Locate the cell with the specified text and output its [x, y] center coordinate. 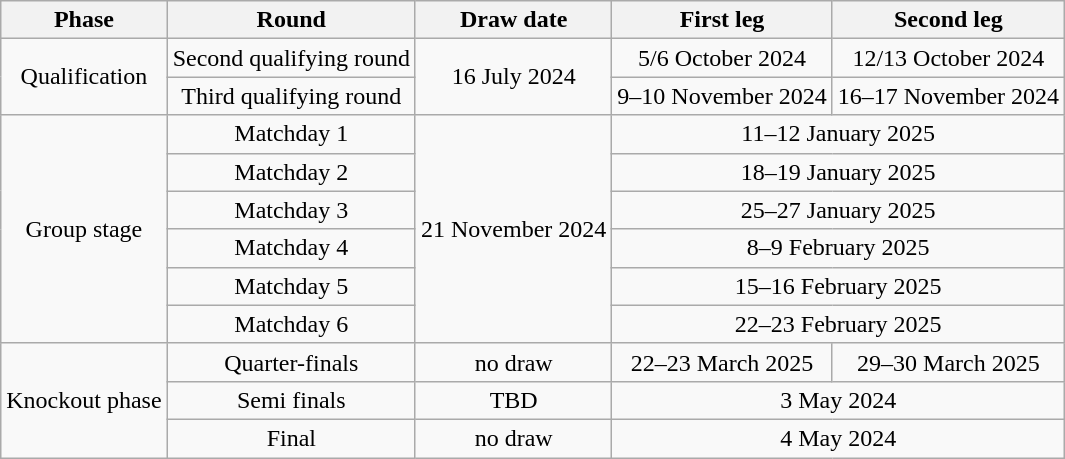
Qualification [84, 77]
Matchday 1 [291, 134]
Quarter-finals [291, 362]
22–23 March 2025 [722, 362]
9–10 November 2024 [722, 96]
Draw date [513, 20]
Second leg [948, 20]
Group stage [84, 229]
4 May 2024 [838, 438]
16–17 November 2024 [948, 96]
29–30 March 2025 [948, 362]
12/13 October 2024 [948, 58]
Round [291, 20]
8–9 February 2025 [838, 248]
Semi finals [291, 400]
16 July 2024 [513, 77]
11–12 January 2025 [838, 134]
Matchday 2 [291, 172]
25–27 January 2025 [838, 210]
Matchday 4 [291, 248]
Final [291, 438]
Third qualifying round [291, 96]
22–23 February 2025 [838, 324]
Phase [84, 20]
Second qualifying round [291, 58]
Matchday 6 [291, 324]
Matchday 3 [291, 210]
21 November 2024 [513, 229]
18–19 January 2025 [838, 172]
TBD [513, 400]
Knockout phase [84, 400]
First leg [722, 20]
Matchday 5 [291, 286]
3 May 2024 [838, 400]
5/6 October 2024 [722, 58]
15–16 February 2025 [838, 286]
